From the cell containing the given text, extract its center point as [x, y] coordinate. 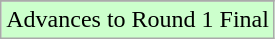
Advances to Round 1 Final [138, 20]
